Search for the cell housing the specified text and yield its (X, Y) center coordinate. 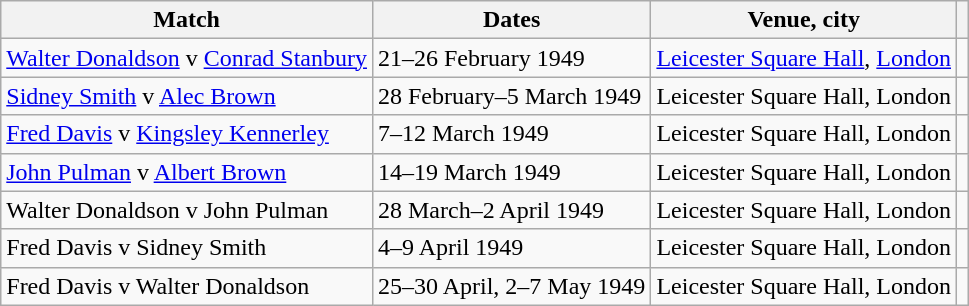
7–12 March 1949 (511, 134)
25–30 April, 2–7 May 1949 (511, 286)
Walter Donaldson v John Pulman (187, 210)
Dates (511, 20)
Fred Davis v Sidney Smith (187, 248)
28 February–5 March 1949 (511, 96)
21–26 February 1949 (511, 58)
28 March–2 April 1949 (511, 210)
Sidney Smith v Alec Brown (187, 96)
John Pulman v Albert Brown (187, 172)
4–9 April 1949 (511, 248)
Fred Davis v Walter Donaldson (187, 286)
Fred Davis v Kingsley Kennerley (187, 134)
Match (187, 20)
Walter Donaldson v Conrad Stanbury (187, 58)
Venue, city (804, 20)
14–19 March 1949 (511, 172)
